Locate the cell with the specified text and output its [X, Y] center coordinate. 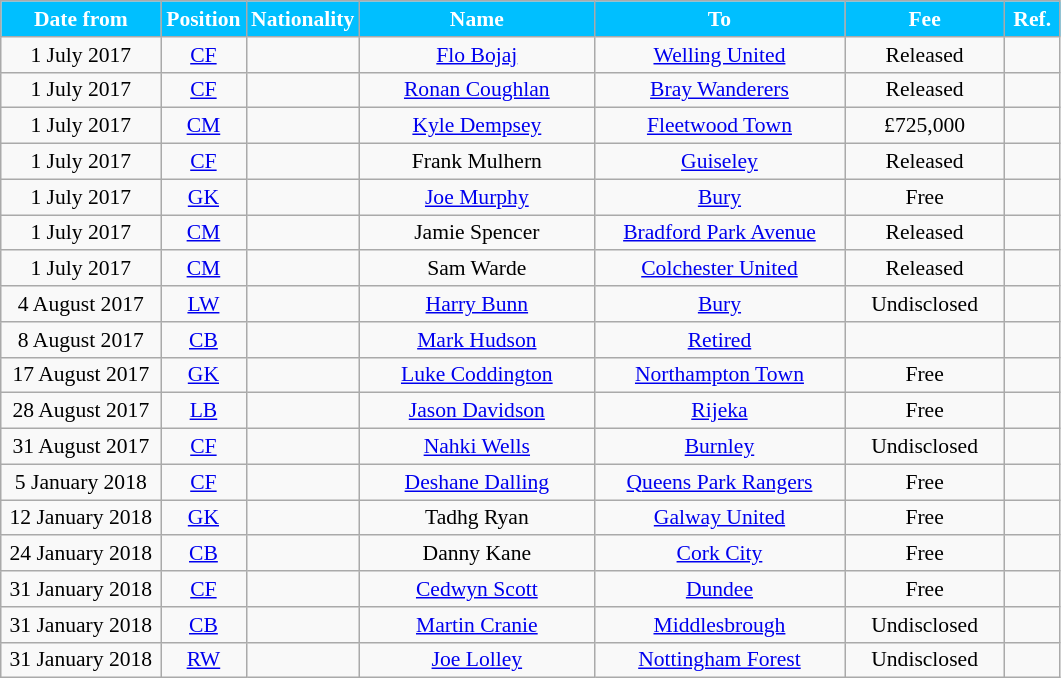
Deshane Dalling [476, 482]
Flo Bojaj [476, 55]
Position [204, 19]
Ronan Coughlan [476, 90]
Retired [719, 340]
31 August 2017 [81, 447]
5 January 2018 [81, 482]
24 January 2018 [81, 554]
Martin Cranie [476, 625]
Frank Mulhern [476, 162]
Name [476, 19]
Cork City [719, 554]
28 August 2017 [81, 411]
Joe Murphy [476, 197]
Jason Davidson [476, 411]
Middlesbrough [719, 625]
Northampton Town [719, 375]
Luke Coddington [476, 375]
Bradford Park Avenue [719, 233]
RW [204, 660]
Mark Hudson [476, 340]
12 January 2018 [81, 518]
Joe Lolley [476, 660]
4 August 2017 [81, 304]
Fleetwood Town [719, 126]
LW [204, 304]
Burnley [719, 447]
Welling United [719, 55]
Fee [925, 19]
17 August 2017 [81, 375]
Queens Park Rangers [719, 482]
Guiseley [719, 162]
Bray Wanderers [719, 90]
LB [204, 411]
Date from [81, 19]
Tadhg Ryan [476, 518]
Nahki Wells [476, 447]
Danny Kane [476, 554]
To [719, 19]
Nottingham Forest [719, 660]
Nationality [302, 19]
Kyle Dempsey [476, 126]
Dundee [719, 589]
Ref. [1032, 19]
Galway United [719, 518]
Harry Bunn [476, 304]
8 August 2017 [81, 340]
Rijeka [719, 411]
Colchester United [719, 269]
£725,000 [925, 126]
Sam Warde [476, 269]
Cedwyn Scott [476, 589]
Jamie Spencer [476, 233]
